Capture the cell that displays the provided text and extract its [X, Y] central coordinate. 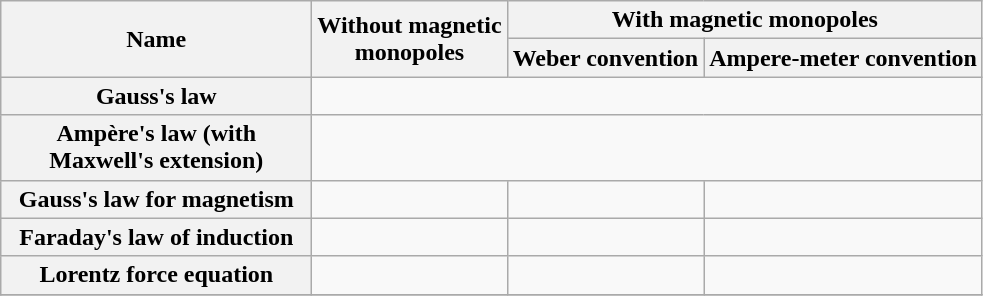
Gauss's law for magnetism [156, 199]
Ampere-meter convention [844, 58]
Lorentz force equation [156, 275]
Without magnetic monopoles [410, 39]
Ampère's law (with Maxwell's extension) [156, 148]
Weber convention [606, 58]
Name [156, 39]
With magnetic monopoles [744, 20]
Faraday's law of induction [156, 237]
Gauss's law [156, 96]
